Extract the [x, y] coordinate from the center of the cell holding the provided text.  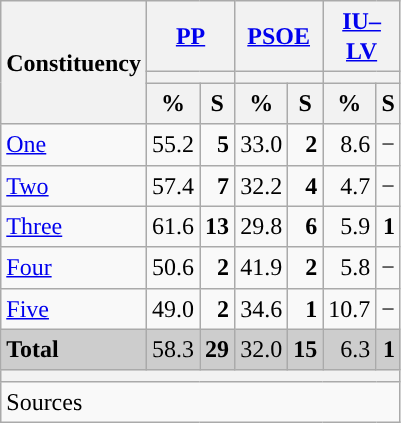
5 [218, 144]
15 [306, 350]
29 [218, 350]
PSOE [279, 36]
49.0 [172, 308]
5.8 [350, 268]
5.9 [350, 226]
58.3 [172, 350]
13 [218, 226]
7 [218, 186]
55.2 [172, 144]
61.6 [172, 226]
41.9 [262, 268]
29.8 [262, 226]
57.4 [172, 186]
4 [306, 186]
4.7 [350, 186]
PP [190, 36]
10.7 [350, 308]
IU–LV [362, 36]
Two [74, 186]
6.3 [350, 350]
Four [74, 268]
Total [74, 350]
Five [74, 308]
Sources [201, 402]
32.2 [262, 186]
33.0 [262, 144]
32.0 [262, 350]
Three [74, 226]
34.6 [262, 308]
One [74, 144]
6 [306, 226]
8.6 [350, 144]
Constituency [74, 62]
50.6 [172, 268]
